Detect which cell encompasses the target text, then output its [X, Y] center coordinate. 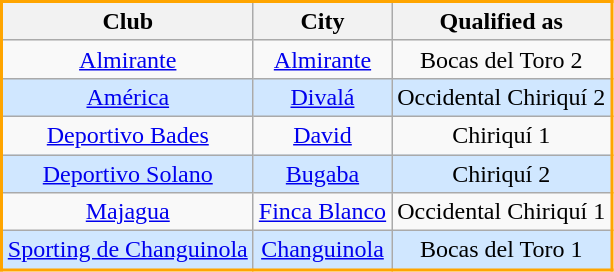
Qualified as [502, 22]
Deportivo Solano [128, 173]
Club [128, 22]
Deportivo Bades [128, 135]
City [322, 22]
América [128, 97]
Majagua [128, 212]
Bocas del Toro 2 [502, 59]
Bugaba [322, 173]
Chiriquí 2 [502, 173]
David [322, 135]
Chiriquí 1 [502, 135]
Divalá [322, 97]
Occidental Chiriquí 2 [502, 97]
Bocas del Toro 1 [502, 250]
Finca Blanco [322, 212]
Changuinola [322, 250]
Occidental Chiriquí 1 [502, 212]
Sporting de Changuinola [128, 250]
